Provide the (x, y) coordinate of the cell's center where the given text is located.  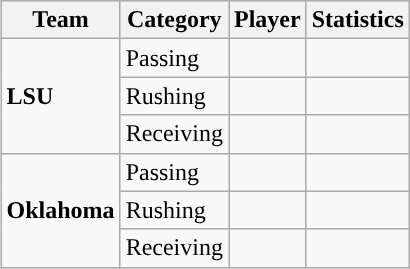
Statistics (358, 20)
Oklahoma (60, 210)
Player (267, 20)
LSU (60, 96)
Team (60, 20)
Category (174, 20)
